For the text-containing cell, return its midpoint in [X, Y] coordinate format. 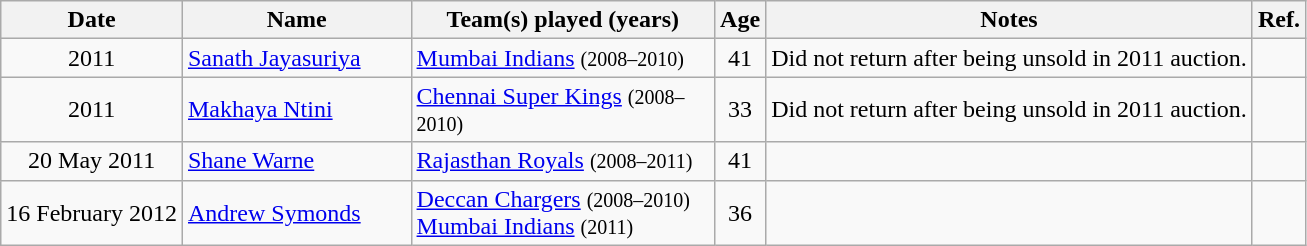
Mumbai Indians (2008–2010) [563, 58]
Chennai Super Kings (2008–2010) [563, 110]
Deccan Chargers (2008–2010)Mumbai Indians (2011) [563, 212]
Makhaya Ntini [296, 110]
Sanath Jayasuriya [296, 58]
Notes [1010, 20]
36 [740, 212]
Shane Warne [296, 161]
Name [296, 20]
Andrew Symonds [296, 212]
Date [92, 20]
20 May 2011 [92, 161]
33 [740, 110]
Age [740, 20]
16 February 2012 [92, 212]
Ref. [1278, 20]
Rajasthan Royals (2008–2011) [563, 161]
Team(s) played (years) [563, 20]
